For the text-containing cell, return its midpoint in (x, y) coordinate format. 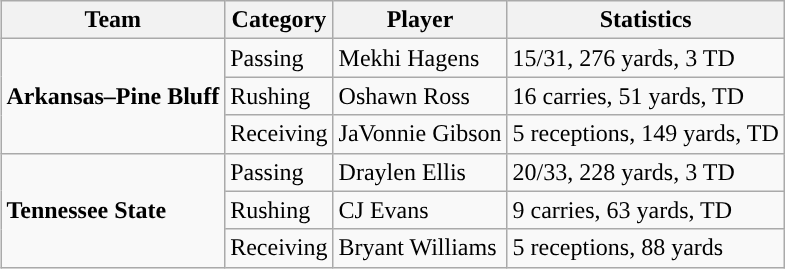
Mekhi Hagens (420, 58)
Oshawn Ross (420, 96)
Bryant Williams (420, 248)
Arkansas–Pine Bluff (113, 96)
20/33, 228 yards, 3 TD (646, 172)
Category (279, 20)
JaVonnie Gibson (420, 134)
Team (113, 20)
Statistics (646, 20)
15/31, 276 yards, 3 TD (646, 58)
CJ Evans (420, 210)
5 receptions, 88 yards (646, 248)
5 receptions, 149 yards, TD (646, 134)
9 carries, 63 yards, TD (646, 210)
Player (420, 20)
Draylen Ellis (420, 172)
Tennessee State (113, 210)
16 carries, 51 yards, TD (646, 96)
